Determine the (X, Y) coordinate at the center of the cell enclosing the given text.  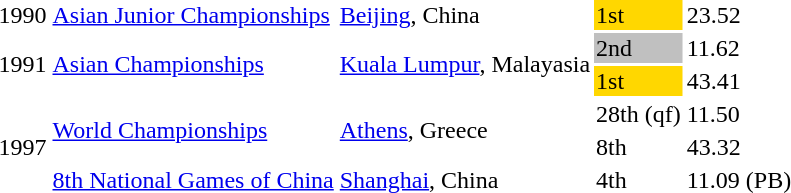
Kuala Lumpur, Malayasia (464, 64)
8th (639, 147)
Asian Championships (193, 64)
Athens, Greece (464, 130)
28th (qf) (639, 114)
2nd (639, 48)
Beijing, China (464, 15)
World Championships (193, 130)
Asian Junior Championships (193, 15)
